Detect which cell encompasses the target text, then output its [X, Y] center coordinate. 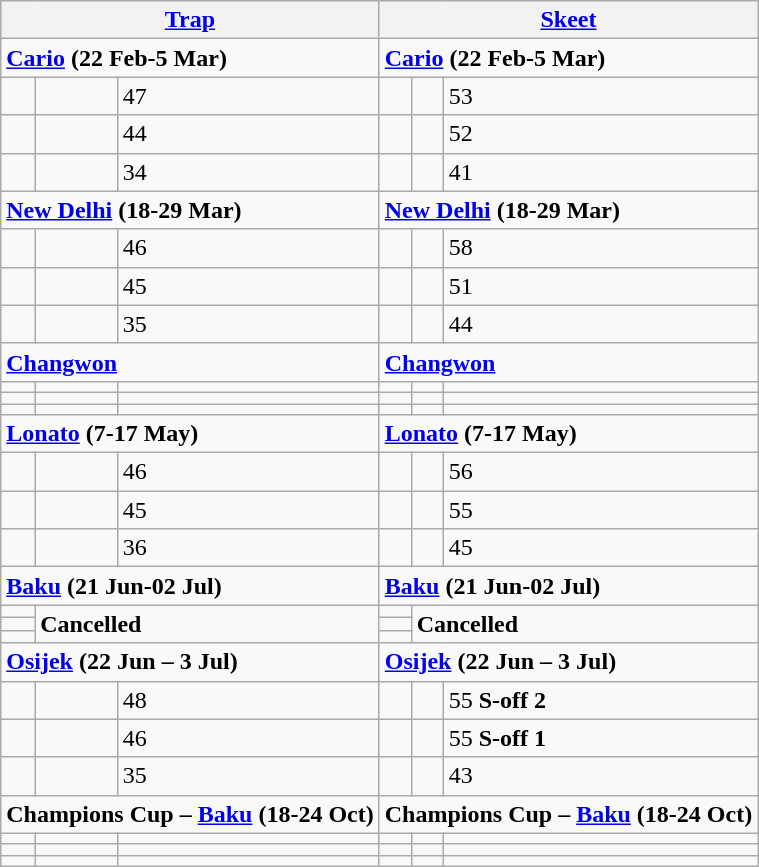
55 S-off 1 [600, 738]
36 [248, 548]
Trap [190, 20]
34 [248, 172]
52 [600, 134]
47 [248, 96]
55 [600, 510]
41 [600, 172]
Skeet [568, 20]
53 [600, 96]
55 S-off 2 [600, 700]
51 [600, 286]
56 [600, 472]
58 [600, 248]
43 [600, 776]
48 [248, 700]
